Pinpoint the cell where the given text exists, returning its [X, Y] midpoint coordinate. 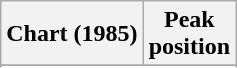
Peakposition [189, 34]
Chart (1985) [72, 34]
